Pinpoint the cell where the given text exists, returning its (X, Y) midpoint coordinate. 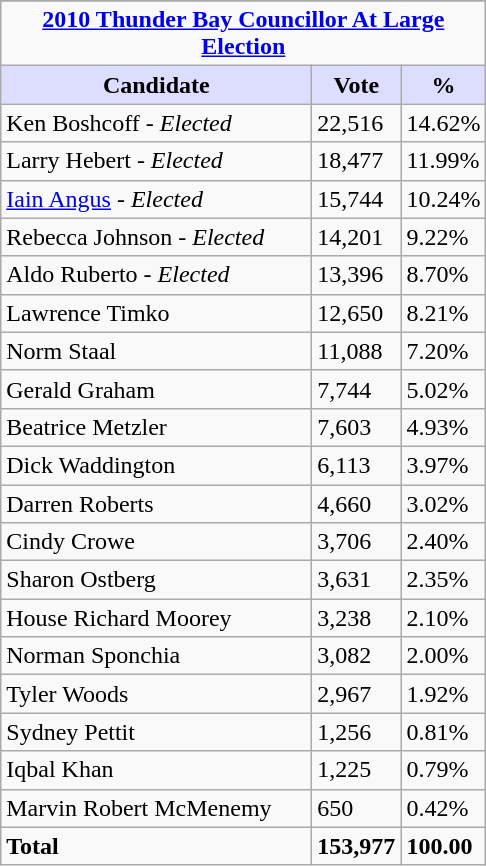
650 (356, 808)
1.92% (444, 694)
100.00 (444, 846)
Sydney Pettit (156, 732)
12,650 (356, 313)
Candidate (156, 85)
9.22% (444, 237)
Lawrence Timko (156, 313)
8.21% (444, 313)
3,082 (356, 656)
3.97% (444, 465)
Ken Boshcoff - Elected (156, 123)
7.20% (444, 351)
0.81% (444, 732)
0.79% (444, 770)
2.40% (444, 542)
Tyler Woods (156, 694)
2,967 (356, 694)
2.10% (444, 618)
1,225 (356, 770)
11.99% (444, 161)
153,977 (356, 846)
House Richard Moorey (156, 618)
5.02% (444, 389)
14,201 (356, 237)
Marvin Robert McMenemy (156, 808)
7,744 (356, 389)
2010 Thunder Bay Councillor At Large Election (244, 34)
Norm Staal (156, 351)
% (444, 85)
Larry Hebert - Elected (156, 161)
Cindy Crowe (156, 542)
3,238 (356, 618)
13,396 (356, 275)
Darren Roberts (156, 503)
Iqbal Khan (156, 770)
2.35% (444, 580)
11,088 (356, 351)
4.93% (444, 427)
Sharon Ostberg (156, 580)
18,477 (356, 161)
Norman Sponchia (156, 656)
3,631 (356, 580)
2.00% (444, 656)
Iain Angus - Elected (156, 199)
Aldo Ruberto - Elected (156, 275)
0.42% (444, 808)
Gerald Graham (156, 389)
22,516 (356, 123)
14.62% (444, 123)
Total (156, 846)
8.70% (444, 275)
3.02% (444, 503)
10.24% (444, 199)
3,706 (356, 542)
7,603 (356, 427)
Rebecca Johnson - Elected (156, 237)
Beatrice Metzler (156, 427)
4,660 (356, 503)
Vote (356, 85)
Dick Waddington (156, 465)
6,113 (356, 465)
1,256 (356, 732)
15,744 (356, 199)
